Return [X, Y] of the center of cell containing provided text 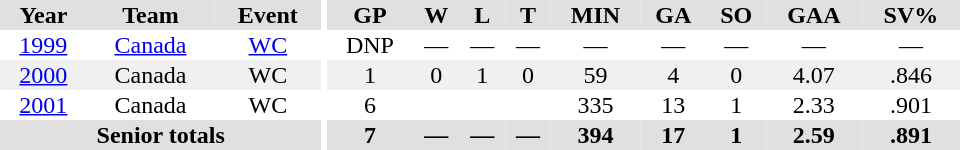
.891 [911, 135]
T [528, 15]
Senior totals [160, 135]
GP [370, 15]
394 [596, 135]
SV% [911, 15]
17 [673, 135]
DNP [370, 45]
2.59 [814, 135]
.901 [911, 105]
Team [151, 15]
59 [596, 75]
.846 [911, 75]
1999 [44, 45]
2.33 [814, 105]
335 [596, 105]
4 [673, 75]
MIN [596, 15]
GAA [814, 15]
13 [673, 105]
4.07 [814, 75]
Event [268, 15]
6 [370, 105]
Year [44, 15]
SO [736, 15]
GA [673, 15]
2001 [44, 105]
7 [370, 135]
W [436, 15]
2000 [44, 75]
L [482, 15]
